Search for the cell housing the specified text and yield its (x, y) center coordinate. 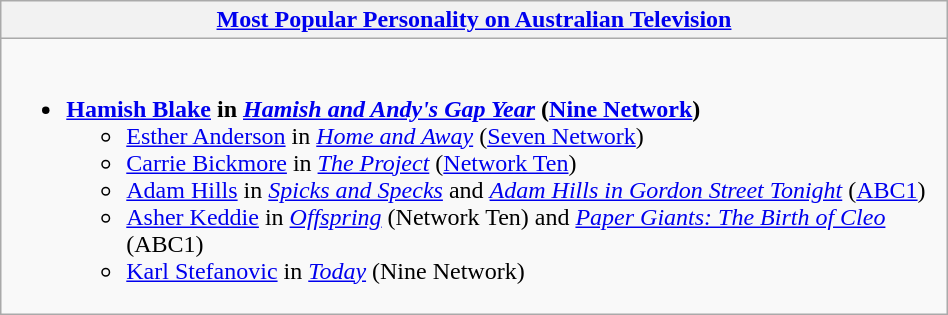
Most Popular Personality on Australian Television (474, 20)
